Locate the cell with the specified text and output its (x, y) center coordinate. 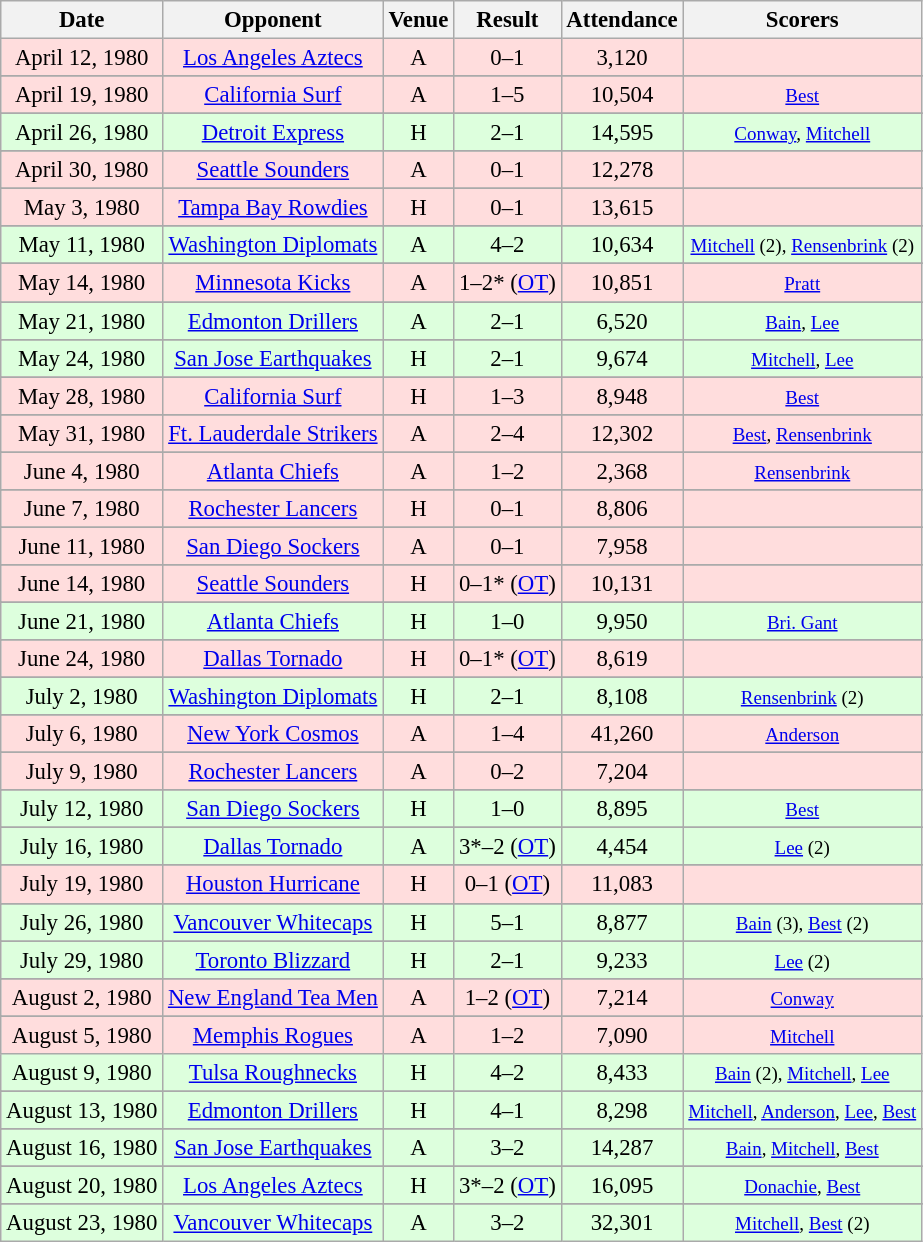
1–2 (OT) (508, 997)
9,950 (622, 621)
3,120 (622, 58)
Mitchell, Anderson, Lee, Best (802, 1110)
10,131 (622, 584)
12,302 (622, 433)
August 23, 1980 (82, 1223)
7,090 (622, 1035)
9,233 (622, 960)
Tampa Bay Rowdies (274, 208)
10,634 (622, 245)
Conway (802, 997)
Mitchell, Best (2) (802, 1223)
4,454 (622, 847)
Bain (2), Mitchell, Lee (802, 1073)
Toronto Blizzard (274, 960)
7,214 (622, 997)
June 24, 1980 (82, 659)
7,204 (622, 772)
5–1 (508, 922)
August 16, 1980 (82, 1148)
June 21, 1980 (82, 621)
May 21, 1980 (82, 321)
Mitchell, Lee (802, 358)
9,674 (622, 358)
1–2* (OT) (508, 283)
May 28, 1980 (82, 396)
10,851 (622, 283)
July 2, 1980 (82, 697)
0–1 (OT) (508, 885)
July 19, 1980 (82, 885)
July 12, 1980 (82, 809)
July 26, 1980 (82, 922)
7,958 (622, 546)
August 20, 1980 (82, 1185)
Date (82, 20)
May 31, 1980 (82, 433)
8,948 (622, 396)
41,260 (622, 734)
1–4 (508, 734)
June 7, 1980 (82, 509)
12,278 (622, 170)
Detroit Express (274, 133)
Opponent (274, 20)
Mitchell (2), Rensenbrink (2) (802, 245)
May 11, 1980 (82, 245)
1–5 (508, 95)
April 30, 1980 (82, 170)
8,877 (622, 922)
Donachie, Best (802, 1185)
May 14, 1980 (82, 283)
August 13, 1980 (82, 1110)
2–4 (508, 433)
June 11, 1980 (82, 546)
Tulsa Roughnecks (274, 1073)
32,301 (622, 1223)
8,298 (622, 1110)
Ft. Lauderdale Strikers (274, 433)
July 6, 1980 (82, 734)
Memphis Rogues (274, 1035)
April 12, 1980 (82, 58)
July 9, 1980 (82, 772)
10,504 (622, 95)
Bain, Lee (802, 321)
May 24, 1980 (82, 358)
June 4, 1980 (82, 471)
11,083 (622, 885)
Bri. Gant (802, 621)
Minnesota Kicks (274, 283)
Anderson (802, 734)
July 16, 1980 (82, 847)
Result (508, 20)
Conway, Mitchell (802, 133)
8,433 (622, 1073)
June 14, 1980 (82, 584)
July 29, 1980 (82, 960)
16,095 (622, 1185)
8,895 (622, 809)
August 9, 1980 (82, 1073)
May 3, 1980 (82, 208)
Rensenbrink (2) (802, 697)
Scorers (802, 20)
New York Cosmos (274, 734)
Houston Hurricane (274, 885)
April 26, 1980 (82, 133)
Mitchell (802, 1035)
6,520 (622, 321)
Pratt (802, 283)
April 19, 1980 (82, 95)
Attendance (622, 20)
Rensenbrink (802, 471)
Venue (418, 20)
1–3 (508, 396)
4–1 (508, 1110)
8,806 (622, 509)
0–2 (508, 772)
14,595 (622, 133)
8,108 (622, 697)
New England Tea Men (274, 997)
August 5, 1980 (82, 1035)
Bain, Mitchell, Best (802, 1148)
8,619 (622, 659)
14,287 (622, 1148)
Bain (3), Best (2) (802, 922)
August 2, 1980 (82, 997)
13,615 (622, 208)
Best, Rensenbrink (802, 433)
2,368 (622, 471)
